Locate the cell with the specified text and output its [x, y] center coordinate. 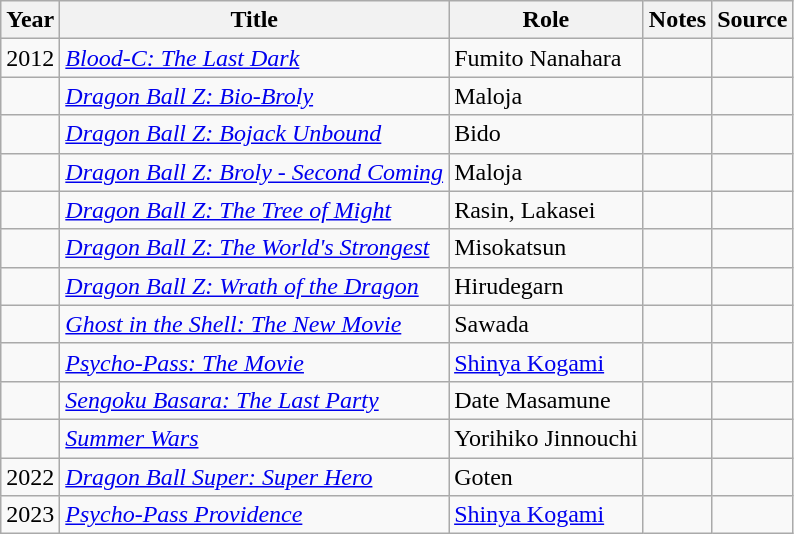
Dragon Ball Super: Super Hero [254, 477]
Blood-C: The Last Dark [254, 58]
Psycho-Pass: The Movie [254, 362]
Fumito Nanahara [546, 58]
Misokatsun [546, 248]
2022 [30, 477]
Dragon Ball Z: Wrath of the Dragon [254, 286]
Ghost in the Shell: The New Movie [254, 324]
Dragon Ball Z: Broly - Second Coming [254, 172]
Summer Wars [254, 438]
Hirudegarn [546, 286]
Year [30, 20]
Source [752, 20]
Yorihiko Jinnouchi [546, 438]
2023 [30, 515]
Goten [546, 477]
Title [254, 20]
Dragon Ball Z: Bio-Broly [254, 96]
Bido [546, 134]
Dragon Ball Z: The Tree of Might [254, 210]
2012 [30, 58]
Notes [677, 20]
Sengoku Basara: The Last Party [254, 400]
Dragon Ball Z: The World's Strongest [254, 248]
Rasin, Lakasei [546, 210]
Date Masamune [546, 400]
Sawada [546, 324]
Role [546, 20]
Dragon Ball Z: Bojack Unbound [254, 134]
Psycho-Pass Providence [254, 515]
